Scan for the cell matching the given text and deliver its (X, Y) coordinate at center. 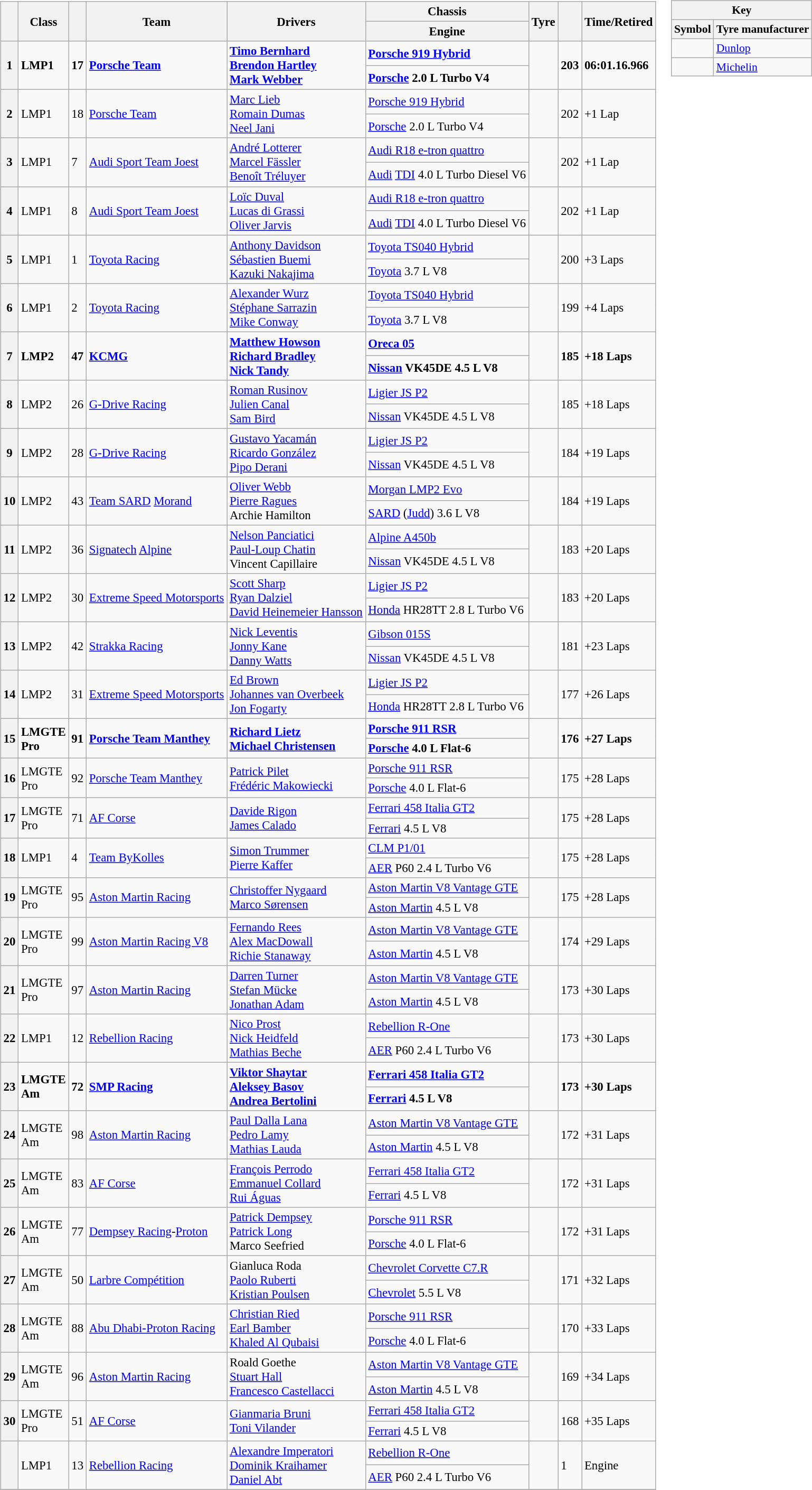
Christian Ried Earl Bamber Khaled Al Qubaisi (296, 1328)
Ed Brown Johannes van Overbeek Jon Fogarty (296, 695)
Tyre manufacturer (763, 29)
170 (570, 1328)
71 (77, 818)
SARD (Judd) 3.6 L V8 (447, 513)
Nico Prost Nick Heidfeld Mathias Beche (296, 1038)
10 (10, 501)
51 (77, 1421)
Nelson Panciatici Paul-Loup Chatin Vincent Capillaire (296, 549)
24 (10, 1135)
11 (10, 549)
+23 Laps (619, 646)
Signatech Alpine (156, 549)
99 (77, 941)
Tyre (544, 21)
88 (77, 1328)
6 (10, 307)
Key (742, 11)
Viktor Shaytar Aleksey Basov Andrea Bertolini (296, 1086)
21 (10, 990)
André Lotterer Marcel Fässler Benoît Tréluyer (296, 162)
Team SARD Morand (156, 501)
Darren Turner Stefan Mücke Jonathan Adam (296, 990)
Simon Trummer Pierre Kaffer (296, 858)
72 (77, 1086)
Alexandre Imperatori Dominik Kraihamer Daniel Abt (296, 1465)
Dempsey Racing-Proton (156, 1232)
43 (77, 501)
Dunlop (763, 48)
Anthony Davidson Sébastien Buemi Kazuki Nakajima (296, 259)
95 (77, 897)
Team ByKolles (156, 858)
16 (10, 779)
Morgan LMP2 Evo (447, 489)
Davide Rigon James Calado (296, 818)
Alpine A450b (447, 537)
+4 Laps (619, 307)
Christoffer Nygaard Marco Sørensen (296, 897)
Marc Lieb Romain Dumas Neel Jani (296, 114)
+35 Laps (619, 1421)
25 (10, 1183)
36 (77, 549)
Symbol (693, 29)
77 (77, 1232)
+29 Laps (619, 941)
Timo Bernhard Brendon Hartley Mark Webber (296, 65)
Chevrolet 5.5 L V8 (447, 1292)
Team (156, 21)
9 (10, 453)
Roald Goethe Stuart Hall Francesco Castellacci (296, 1377)
06:01.16.966 (619, 65)
Oliver Webb Pierre Ragues Archie Hamilton (296, 501)
+34 Laps (619, 1377)
SMP Racing (156, 1086)
42 (77, 646)
27 (10, 1280)
+33 Laps (619, 1328)
Drivers (296, 21)
Gibson 015S (447, 634)
Patrick Dempsey Patrick Long Marco Seefried (296, 1232)
+26 Laps (619, 695)
Chevrolet Corvette C7.R (447, 1268)
Gustavo Yacamán Ricardo González Pipo Derani (296, 453)
Gianmaria Bruni Toni Vilander (296, 1421)
Loïc Duval Lucas di Grassi Oliver Jarvis (296, 211)
174 (570, 941)
176 (570, 738)
5 (10, 259)
Matthew Howson Richard Bradley Nick Tandy (296, 356)
15 (10, 738)
169 (570, 1377)
Gianluca Roda Paolo Ruberti Kristian Poulsen (296, 1280)
Chassis (447, 12)
199 (570, 307)
92 (77, 779)
Larbre Compétition (156, 1280)
Aston Martin Racing V8 (156, 941)
98 (77, 1135)
Roman Rusinov Julien Canal Sam Bird (296, 404)
91 (77, 738)
22 (10, 1038)
Strakka Racing (156, 646)
Richard Lietz Michael Christensen (296, 738)
23 (10, 1086)
Paul Dalla Lana Pedro Lamy Mathias Lauda (296, 1135)
171 (570, 1280)
83 (77, 1183)
31 (77, 695)
Oreca 05 (447, 344)
Alexander Wurz Stéphane Sarrazin Mike Conway (296, 307)
+3 Laps (619, 259)
14 (10, 695)
Time/Retired (619, 21)
50 (77, 1280)
177 (570, 695)
96 (77, 1377)
97 (77, 990)
Nick Leventis Jonny Kane Danny Watts (296, 646)
Scott Sharp Ryan Dalziel David Heinemeier Hansson (296, 598)
Michelin (763, 67)
181 (570, 646)
François Perrodo Emmanuel Collard Rui Águas (296, 1183)
20 (10, 941)
Patrick Pilet Frédéric Makowiecki (296, 779)
+32 Laps (619, 1280)
203 (570, 65)
CLM P1/01 (447, 848)
Abu Dhabi-Proton Racing (156, 1328)
19 (10, 897)
200 (570, 259)
KCMG (156, 356)
Class (43, 21)
29 (10, 1377)
3 (10, 162)
Fernando Rees Alex MacDowall Richie Stanaway (296, 941)
168 (570, 1421)
47 (77, 356)
+27 Laps (619, 738)
